Scan for the cell matching the given text and deliver its [X, Y] coordinate at center. 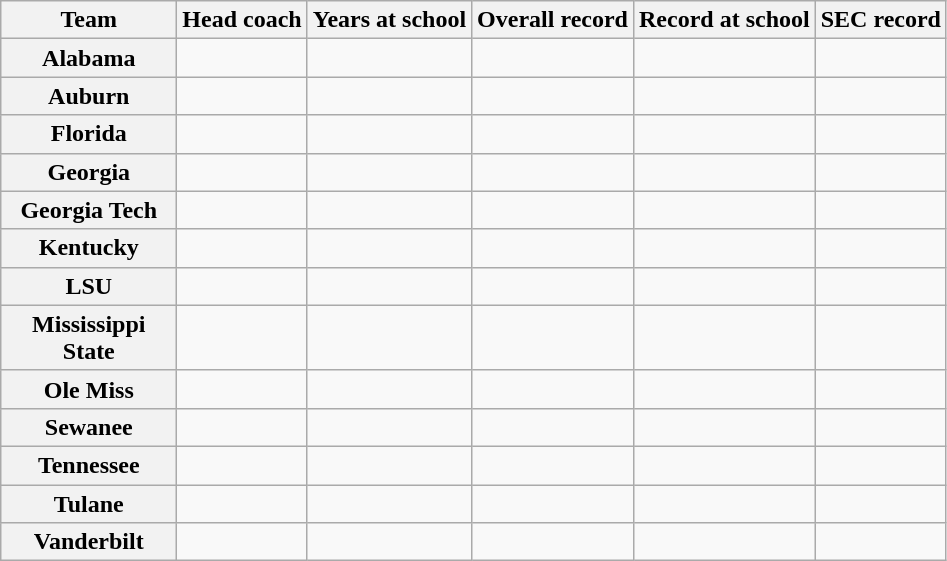
Auburn [89, 96]
Mississippi State [89, 338]
Ole Miss [89, 389]
Team [89, 20]
Kentucky [89, 248]
Sewanee [89, 427]
Vanderbilt [89, 542]
Georgia [89, 172]
Tulane [89, 503]
Overall record [553, 20]
Tennessee [89, 465]
SEC record [880, 20]
Years at school [389, 20]
Record at school [724, 20]
Head coach [242, 20]
Georgia Tech [89, 210]
Florida [89, 134]
LSU [89, 286]
Alabama [89, 58]
